Detect which cell encompasses the target text, then output its [X, Y] center coordinate. 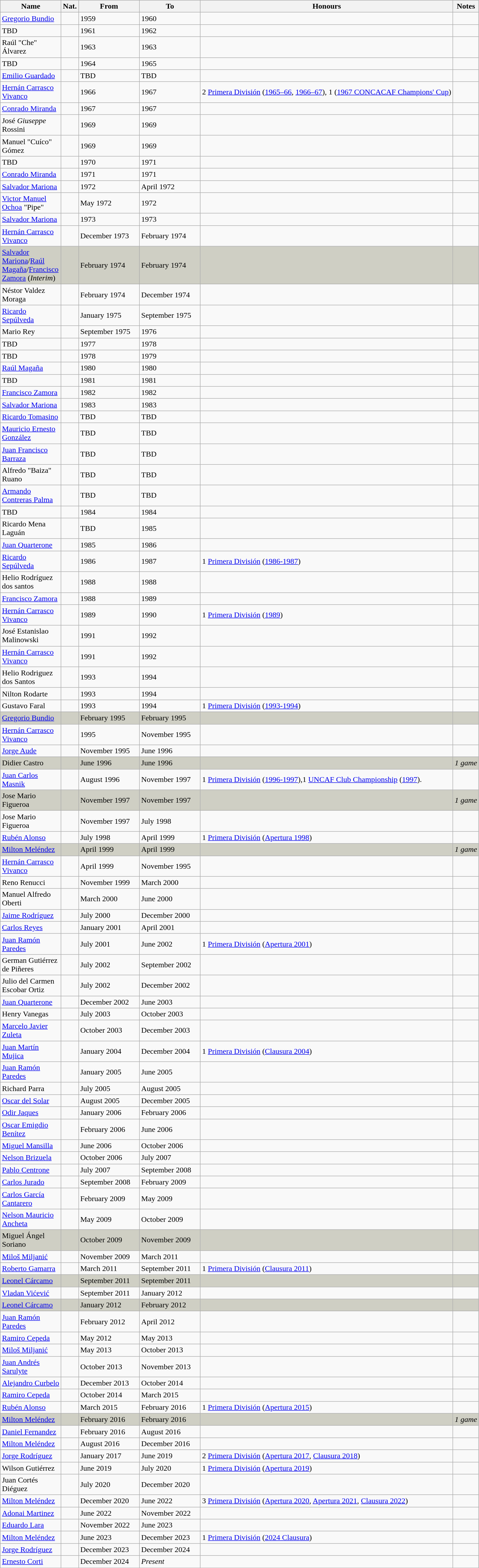
1961 [109, 31]
December 2000 [170, 915]
Jaime Rodríguez [31, 915]
Richard Parra [31, 1089]
May 1972 [109, 203]
June 2003 [170, 1002]
Adonai Martinez [31, 1513]
1990 [170, 615]
Carlos Jurado [31, 1182]
November 2013 [170, 1367]
Nelson Mauricio Ancheta [31, 1219]
3 Primera División (Apertura 2020, Apertura 2021, Clausura 2022) [327, 1501]
1 Primera División (Apertura 2001) [327, 944]
Pablo Centrone [31, 1170]
Mario Rey [31, 332]
Juan Martín Mujica [31, 1052]
November 1999 [109, 882]
September 2002 [170, 965]
Daniel Fernandez [31, 1431]
Marcelo Javier Zuleta [31, 1030]
Ernesto Corti [31, 1562]
Odir Jaques [31, 1113]
Helio Rodríguez dos santos [31, 582]
Manuel Alfredo Oberti [31, 899]
December 2005 [170, 1101]
Juan Francisco Barraza [31, 454]
Eduardo Lara [31, 1525]
1964 [109, 63]
January 2001 [109, 927]
1 Primera División (2024 Clausura) [327, 1537]
January 2004 [109, 1052]
Reno Renucci [31, 882]
Néstor Valdez Moraga [31, 295]
Vladan Vićević [31, 1293]
Roberto Gamarra [31, 1269]
1 Primera División (Apertura 1998) [327, 837]
Alfredo "Baiza" Ruano [31, 475]
Juan Cortés Diéguez [31, 1485]
Jorge Aude [31, 751]
1987 [170, 561]
January 2017 [109, 1456]
Victor Manuel Ochoa "Pipe" [31, 203]
December 1974 [170, 295]
Wilson Gutiérrez [31, 1468]
Gustavo Faral [31, 706]
1966 [109, 92]
June 2000 [170, 899]
January 2005 [109, 1072]
Raúl Magaña [31, 368]
Emilio Guardado [31, 76]
Juan Andrés Sarulyte [31, 1367]
Henry Vanegas [31, 1014]
July 2005 [109, 1089]
1960 [170, 19]
German Gutiérrez de Piñeres [31, 965]
Oscar del Solar [31, 1101]
Salvador Mariona/Raúl Magaña/Francisco Zamora (Interim) [31, 265]
Honours [327, 6]
Miguel Mansilla [31, 1146]
Armando Contreras Palma [31, 496]
Carlos García Cantarero [31, 1198]
Alejandro Curbelo [31, 1383]
1 Primera División (Apertura 2015) [327, 1407]
Nat. [70, 6]
Present [170, 1562]
Helio Rodriguez dos Santos [31, 677]
January 1975 [109, 315]
1 Primera División (1993-1994) [327, 706]
June 2002 [170, 944]
December 2004 [170, 1052]
Mauricio Ernesto González [31, 433]
December 1973 [109, 236]
Ricardo Mena Laguán [31, 528]
From [109, 6]
1 Primera División (1996-1997),1 UNCAF Club Championship (1997). [327, 780]
1970 [109, 162]
Ricardo Tomasino [31, 417]
July 2001 [109, 944]
To [170, 6]
1977 [109, 344]
Didier Castro [31, 763]
Juan Carlos Masnik [31, 780]
April 2001 [170, 927]
1 Primera División (1986-1987) [327, 561]
April 2012 [170, 1321]
1979 [170, 356]
1 Primera División (1989) [327, 615]
Nelson Brizuela [31, 1158]
May 2012 [109, 1338]
August 1996 [109, 780]
José Estanislao Malinowski [31, 635]
Raúl "Che" Álvarez [31, 47]
1965 [170, 63]
Notes [466, 6]
Miguel Ángel Soriano [31, 1240]
Carlos Reyes [31, 927]
2 Primera División (1965–66, 1966–67), 1 (1967 CONCACAF Champions' Cup) [327, 92]
December 2016 [170, 1444]
1962 [170, 31]
December 2003 [170, 1030]
2 Primera División (Apertura 2017, Clausura 2018) [327, 1456]
1 Primera División (Clausura 2011) [327, 1269]
Nilton Rodarte [31, 694]
1959 [109, 19]
1 Primera División (Apertura 2019) [327, 1468]
December 2013 [109, 1383]
Oscar Emigdio Benítez [31, 1129]
June 2005 [170, 1072]
José Giuseppe Rossini [31, 125]
January 2006 [109, 1113]
1995 [109, 734]
July 2000 [109, 915]
Manuel "Cuíco" Gómez [31, 145]
1 Primera División (Clausura 2004) [327, 1052]
July 2003 [109, 1014]
Name [31, 6]
1976 [170, 332]
April 1972 [170, 187]
Julio del Carmen Escobar Ortiz [31, 985]
